Find where the given text appears and provide that cell's center as (X, Y) coordinate. 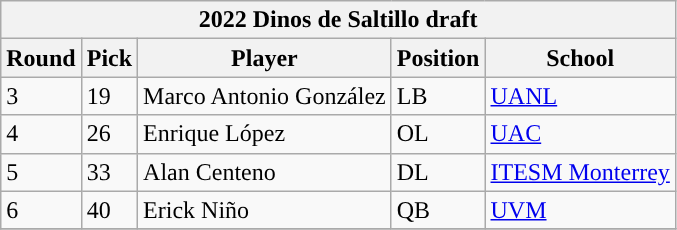
Player (265, 58)
5 (41, 172)
6 (41, 210)
3 (41, 96)
Position (438, 58)
QB (438, 210)
UANL (580, 96)
School (580, 58)
26 (109, 134)
UVM (580, 210)
ITESM Monterrey (580, 172)
Round (41, 58)
Enrique López (265, 134)
19 (109, 96)
Pick (109, 58)
Marco Antonio González (265, 96)
33 (109, 172)
Erick Niño (265, 210)
40 (109, 210)
DL (438, 172)
Alan Centeno (265, 172)
LB (438, 96)
2022 Dinos de Saltillo draft (338, 20)
4 (41, 134)
OL (438, 134)
UAC (580, 134)
